Extract the (x, y) coordinate from the center of the cell holding the provided text.  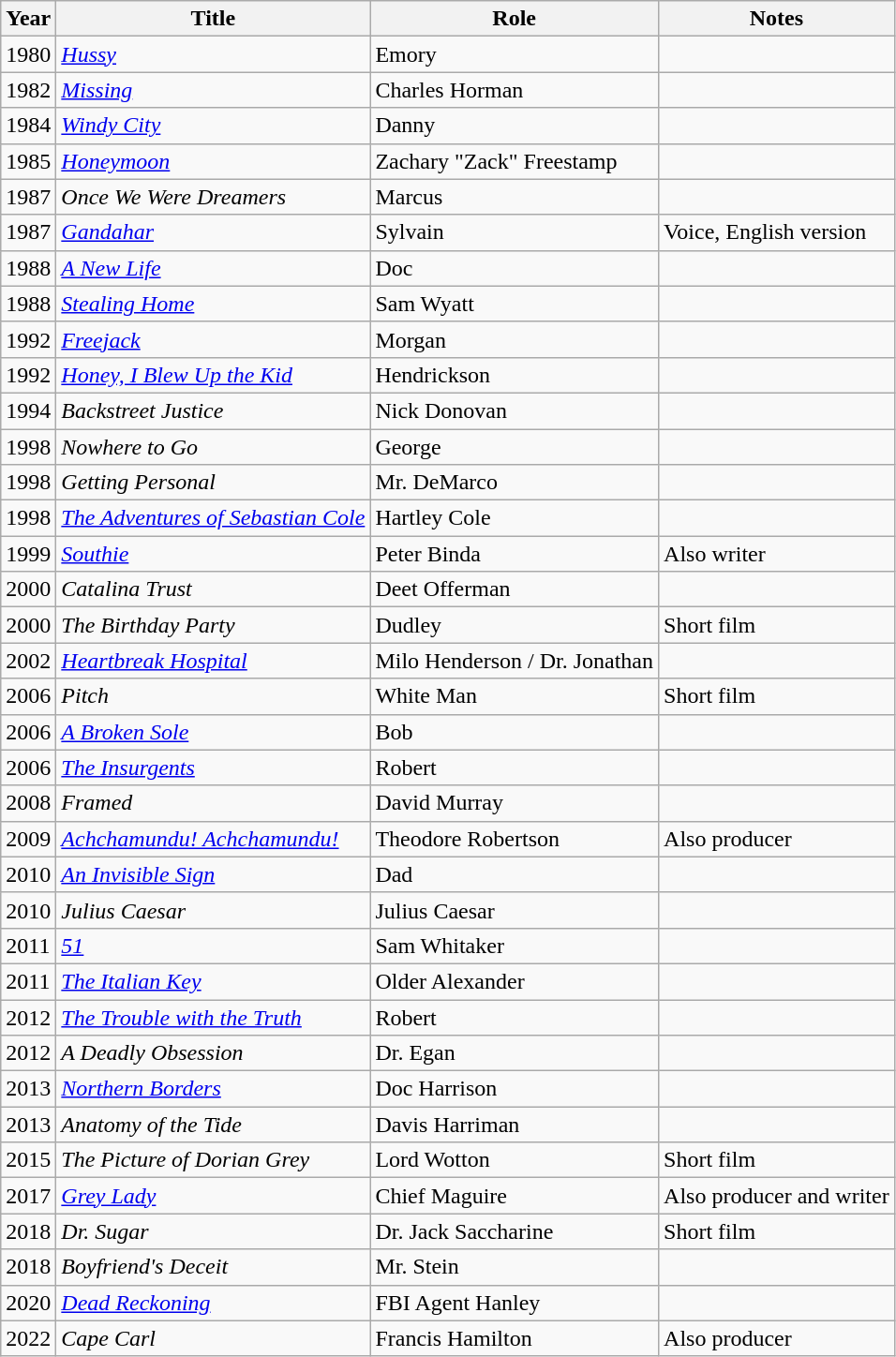
George (515, 447)
An Invisible Sign (214, 874)
2017 (28, 1196)
Dead Reckoning (214, 1303)
Southie (214, 554)
Dr. Egan (515, 1053)
Framed (214, 803)
2008 (28, 803)
A New Life (214, 268)
Missing (214, 90)
Achchamundu! Achchamundu! (214, 839)
Doc Harrison (515, 1089)
Voice, English version (777, 232)
Older Alexander (515, 981)
Hussy (214, 54)
Lord Wotton (515, 1160)
A Broken Sole (214, 732)
Stealing Home (214, 304)
Danny (515, 126)
Charles Horman (515, 90)
White Man (515, 696)
Title (214, 19)
The Picture of Dorian Grey (214, 1160)
The Italian Key (214, 981)
Getting Personal (214, 483)
2009 (28, 839)
Sam Whitaker (515, 946)
1982 (28, 90)
Also producer and writer (777, 1196)
2022 (28, 1338)
Milo Henderson / Dr. Jonathan (515, 661)
Dudley (515, 625)
A Deadly Obsession (214, 1053)
Francis Hamilton (515, 1338)
Hartley Cole (515, 518)
2002 (28, 661)
2020 (28, 1303)
FBI Agent Hanley (515, 1303)
Deet Offerman (515, 589)
Morgan (515, 339)
Sylvain (515, 232)
2015 (28, 1160)
Also writer (777, 554)
Cape Carl (214, 1338)
Heartbreak Hospital (214, 661)
Nowhere to Go (214, 447)
Honeymoon (214, 161)
Mr. DeMarco (515, 483)
Gandahar (214, 232)
Emory (515, 54)
Northern Borders (214, 1089)
Theodore Robertson (515, 839)
Role (515, 19)
Bob (515, 732)
Chief Maguire (515, 1196)
Backstreet Justice (214, 410)
Dr. Sugar (214, 1231)
Once We Were Dreamers (214, 197)
Dr. Jack Saccharine (515, 1231)
Year (28, 19)
Anatomy of the Tide (214, 1125)
1999 (28, 554)
Davis Harriman (515, 1125)
Pitch (214, 696)
The Adventures of Sebastian Cole (214, 518)
Doc (515, 268)
Mr. Stein (515, 1267)
Notes (777, 19)
Hendrickson (515, 375)
The Trouble with the Truth (214, 1017)
Nick Donovan (515, 410)
Boyfriend's Deceit (214, 1267)
1984 (28, 126)
Windy City (214, 126)
Dad (515, 874)
Marcus (515, 197)
Freejack (214, 339)
Catalina Trust (214, 589)
51 (214, 946)
Honey, I Blew Up the Kid (214, 375)
David Murray (515, 803)
1980 (28, 54)
Grey Lady (214, 1196)
1985 (28, 161)
Sam Wyatt (515, 304)
The Birthday Party (214, 625)
Peter Binda (515, 554)
The Insurgents (214, 768)
1994 (28, 410)
Zachary "Zack" Freestamp (515, 161)
